Output the (X, Y) coordinate of the center of the cell containing the given text.  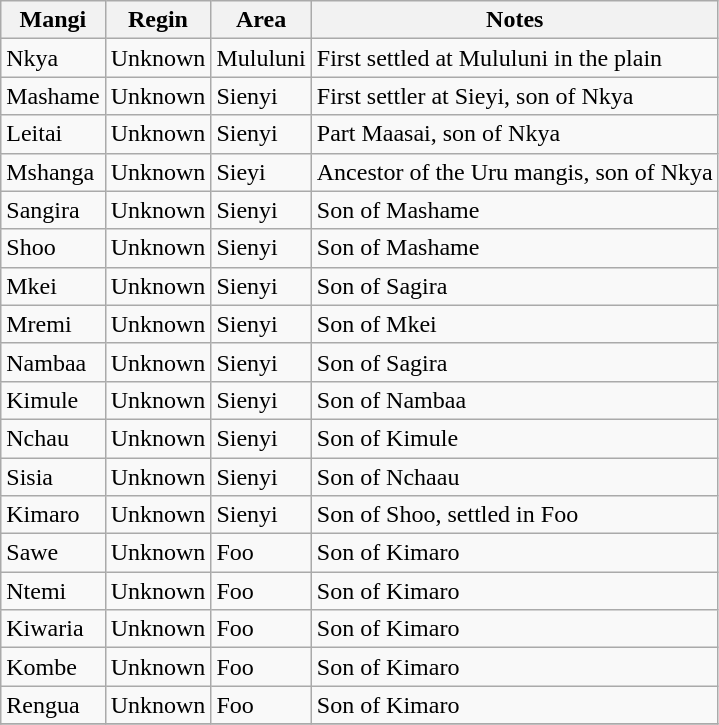
Nambaa (53, 362)
Sangira (53, 210)
Son of Kimule (514, 438)
Sisia (53, 477)
Ancestor of the Uru mangis, son of Nkya (514, 172)
Son of Shoo, settled in Foo (514, 515)
First settler at Sieyi, son of Nkya (514, 96)
Regin (158, 20)
Kimaro (53, 515)
Shoo (53, 248)
Mululuni (261, 58)
Sieyi (261, 172)
Kombe (53, 667)
Nkya (53, 58)
Ntemi (53, 591)
Leitai (53, 134)
First settled at Mululuni in the plain (514, 58)
Kimule (53, 400)
Part Maasai, son of Nkya (514, 134)
Son of Mkei (514, 324)
Son of Nambaa (514, 400)
Mshanga (53, 172)
Nchau (53, 438)
Rengua (53, 705)
Mangi (53, 20)
Son of Nchaau (514, 477)
Mremi (53, 324)
Notes (514, 20)
Sawe (53, 553)
Area (261, 20)
Kiwaria (53, 629)
Mashame (53, 96)
Mkei (53, 286)
